Output the (x, y) coordinate of the center of the cell containing the given text.  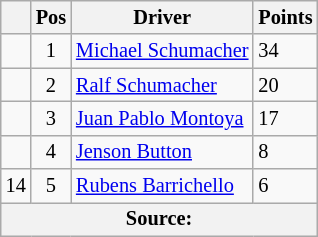
1 (51, 51)
8 (285, 152)
4 (51, 152)
Points (285, 17)
5 (51, 186)
Rubens Barrichello (162, 186)
20 (285, 85)
14 (16, 186)
Jenson Button (162, 152)
Juan Pablo Montoya (162, 118)
Michael Schumacher (162, 51)
Ralf Schumacher (162, 85)
2 (51, 85)
Driver (162, 17)
6 (285, 186)
3 (51, 118)
34 (285, 51)
17 (285, 118)
Pos (51, 17)
Source: (160, 219)
